Find where the given text appears and provide that cell's center as [X, Y] coordinate. 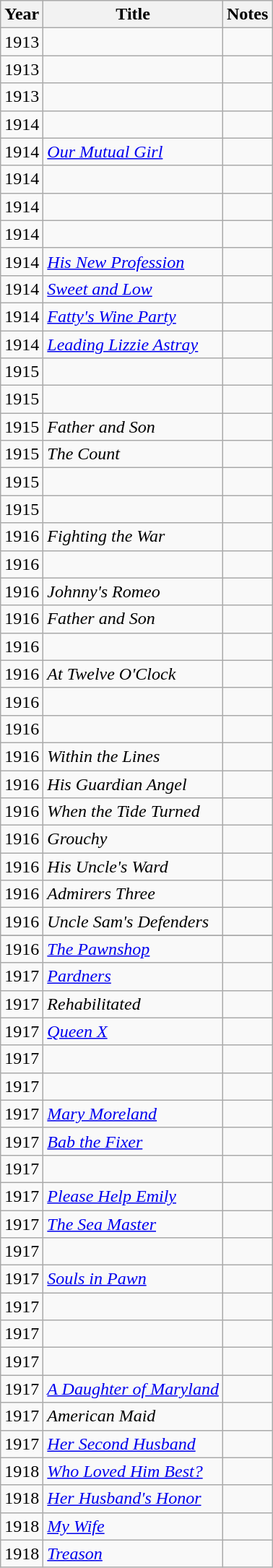
Who Loved Him Best? [133, 1471]
Her Second Husband [133, 1444]
Sweet and Low [133, 289]
Year [22, 14]
A Daughter of Maryland [133, 1389]
Grouchy [133, 839]
At Twelve O'Clock [133, 674]
My Wife [133, 1526]
Mary Moreland [133, 1114]
Fatty's Wine Party [133, 316]
Title [133, 14]
His Guardian Angel [133, 784]
When the Tide Turned [133, 812]
Rehabilitated [133, 1004]
Leading Lizzie Astray [133, 345]
Fighting the War [133, 537]
The Sea Master [133, 1224]
American Maid [133, 1416]
The Count [133, 454]
His Uncle's Ward [133, 867]
Her Husband's Honor [133, 1499]
Treason [133, 1554]
Notes [247, 14]
The Pawnshop [133, 949]
Uncle Sam's Defenders [133, 922]
Pardners [133, 976]
Johnny's Romeo [133, 592]
Queen X [133, 1031]
Souls in Pawn [133, 1279]
His New Profession [133, 261]
Our Mutual Girl [133, 152]
Please Help Emily [133, 1196]
Within the Lines [133, 756]
Bab the Fixer [133, 1141]
Admirers Three [133, 894]
